Identify which cell holds the provided text, then report its [X, Y] central coordinate. 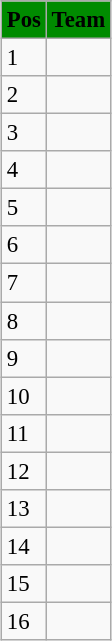
7 [24, 283]
10 [24, 396]
Pos [24, 20]
13 [24, 508]
Team [78, 20]
5 [24, 208]
6 [24, 245]
4 [24, 170]
12 [24, 471]
1 [24, 57]
14 [24, 546]
16 [24, 621]
3 [24, 133]
11 [24, 433]
2 [24, 95]
15 [24, 584]
8 [24, 321]
9 [24, 358]
